Identify which cell holds the provided text, then report its [X, Y] central coordinate. 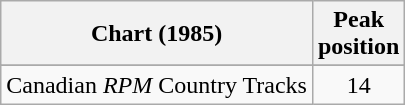
Peakposition [358, 34]
14 [358, 85]
Chart (1985) [157, 34]
Canadian RPM Country Tracks [157, 85]
